Locate the cell with the specified text and output its [x, y] center coordinate. 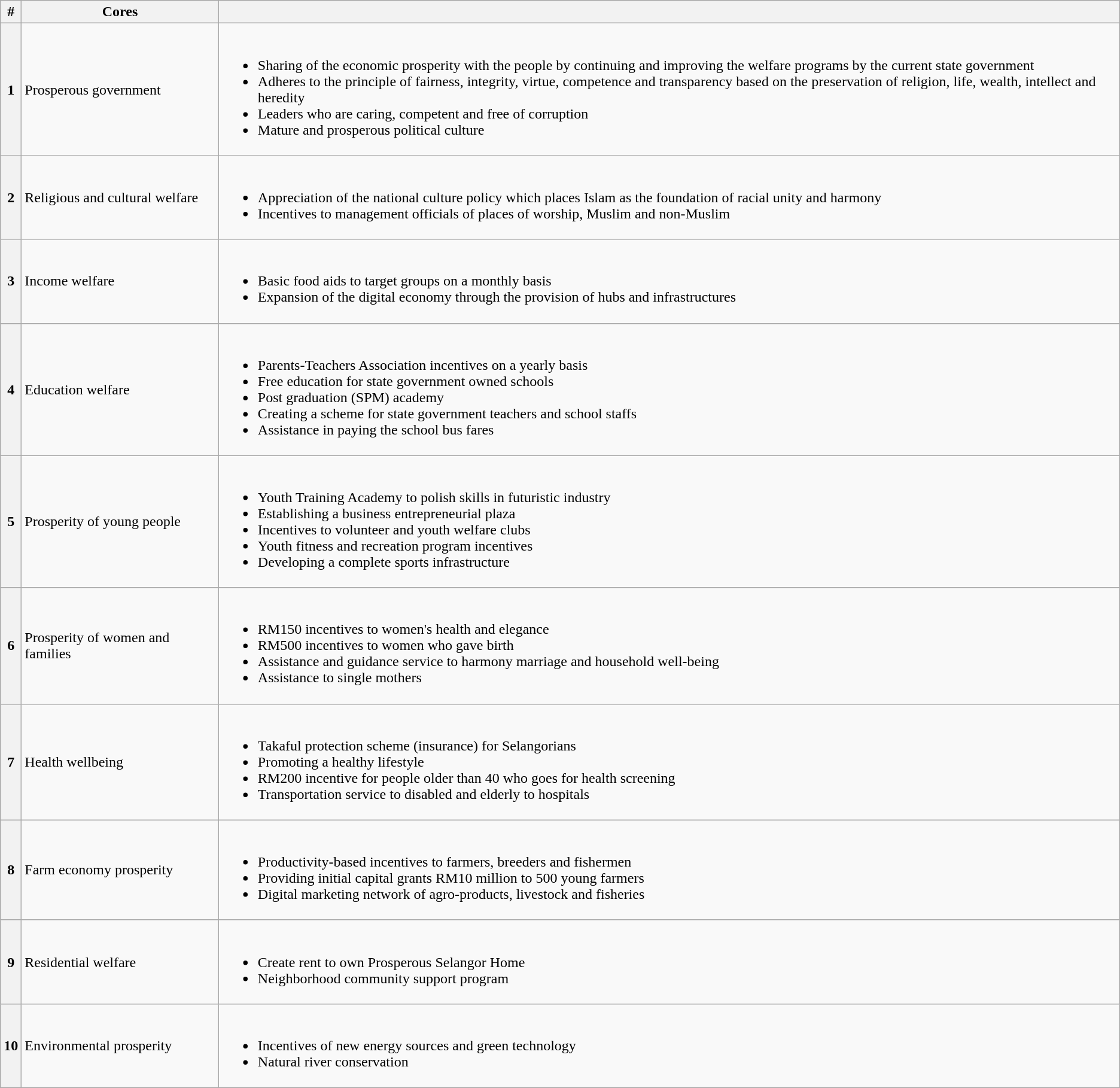
7 [11, 762]
Education welfare [120, 389]
9 [11, 962]
Residential welfare [120, 962]
Create rent to own Prosperous Selangor HomeNeighborhood community support program [669, 962]
4 [11, 389]
10 [11, 1046]
1 [11, 90]
2 [11, 197]
Income welfare [120, 281]
Prosperous government [120, 90]
Farm economy prosperity [120, 870]
3 [11, 281]
Environmental prosperity [120, 1046]
Prosperity of young people [120, 522]
Incentives of new energy sources and green technologyNatural river conservation [669, 1046]
Basic food aids to target groups on a monthly basisExpansion of the digital economy through the provision of hubs and infrastructures [669, 281]
6 [11, 646]
Prosperity of women and families [120, 646]
5 [11, 522]
Health wellbeing [120, 762]
Religious and cultural welfare [120, 197]
Cores [120, 12]
# [11, 12]
8 [11, 870]
